Provide the [X, Y] coordinate of the cell's center where the given text is located.  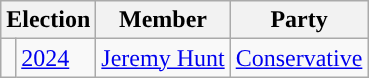
Member [163, 20]
Conservative [299, 58]
Election [48, 20]
2024 [56, 58]
Party [299, 20]
Jeremy Hunt [163, 58]
